Search for the cell housing the specified text and yield its (x, y) center coordinate. 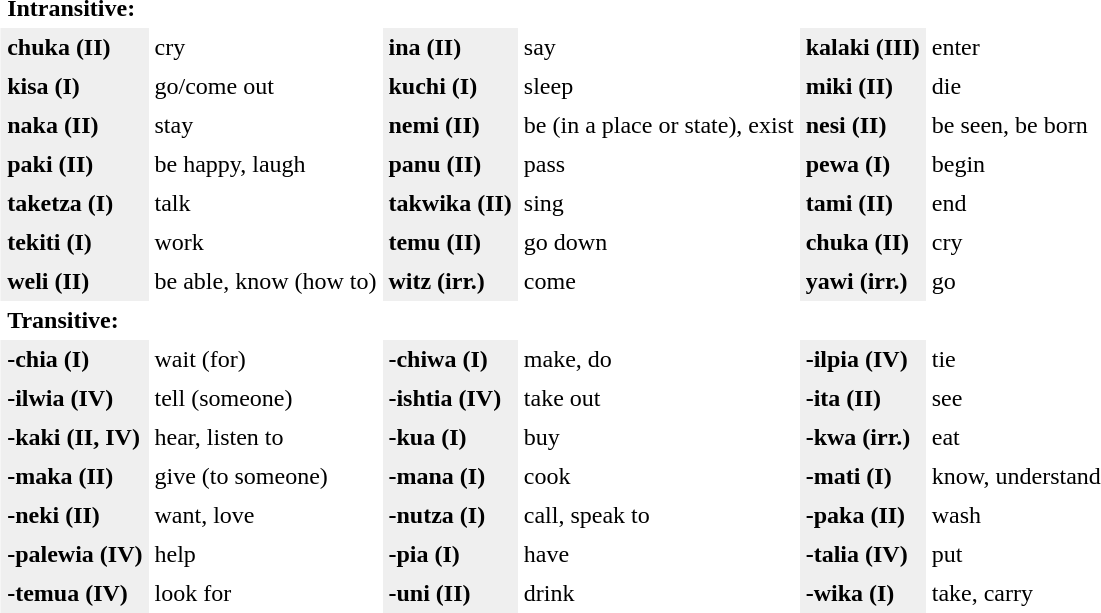
cry (266, 48)
help (266, 554)
paki (II) (74, 164)
wait (for) (266, 360)
go down (659, 242)
pewa (I) (863, 164)
have (659, 554)
be (in a place or state), exist (659, 126)
-ilpia (IV) (863, 360)
nesi (II) (863, 126)
give (to someone) (266, 476)
be happy, laugh (266, 164)
work (266, 242)
sing (659, 204)
tekiti (I) (74, 242)
-palewia (IV) (74, 554)
-ishtia (IV) (450, 398)
temu (II) (450, 242)
-chia (I) (74, 360)
-wika (I) (863, 594)
miki (II) (863, 86)
cook (659, 476)
stay (266, 126)
buy (659, 438)
-uni (II) (450, 594)
naka (II) (74, 126)
drink (659, 594)
-ilwia (IV) (74, 398)
-paka (II) (863, 516)
-ita (II) (863, 398)
-maka (II) (74, 476)
-talia (IV) (863, 554)
kisa (I) (74, 86)
make, do (659, 360)
come (659, 282)
-nutza (I) (450, 516)
call, speak to (659, 516)
tami (II) (863, 204)
-kwa (irr.) (863, 438)
yawi (irr.) (863, 282)
takwika (II) (450, 204)
go/come out (266, 86)
weli (II) (74, 282)
tell (someone) (266, 398)
-pia (I) (450, 554)
ina (II) (450, 48)
-kua (I) (450, 438)
-mana (I) (450, 476)
-kaki (II, IV) (74, 438)
hear, listen to (266, 438)
pass (659, 164)
nemi (II) (450, 126)
-chiwa (I) (450, 360)
-mati (I) (863, 476)
want, love (266, 516)
-neki (II) (74, 516)
kuchi (I) (450, 86)
take out (659, 398)
look for (266, 594)
-temua (IV) (74, 594)
be able, know (how to) (266, 282)
sleep (659, 86)
witz (irr.) (450, 282)
kalaki (III) (863, 48)
taketza (I) (74, 204)
panu (II) (450, 164)
talk (266, 204)
say (659, 48)
